Search for the cell housing the specified text and yield its [x, y] center coordinate. 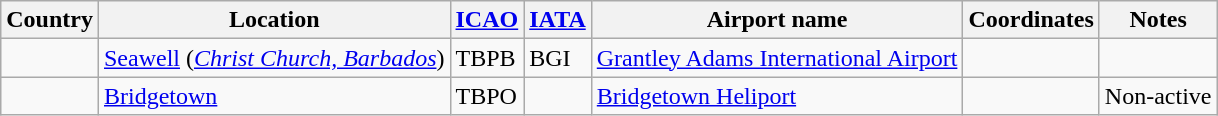
BGI [558, 58]
TBPB [487, 58]
Airport name [777, 20]
ICAO [487, 20]
Bridgetown [274, 96]
Location [274, 20]
Country [50, 20]
Non-active [1158, 96]
Grantley Adams International Airport [777, 58]
Seawell (Christ Church, Barbados) [274, 58]
IATA [558, 20]
Bridgetown Heliport [777, 96]
Notes [1158, 20]
TBPO [487, 96]
Coordinates [1031, 20]
